Extract the (x, y) coordinate from the center of the cell holding the provided text.  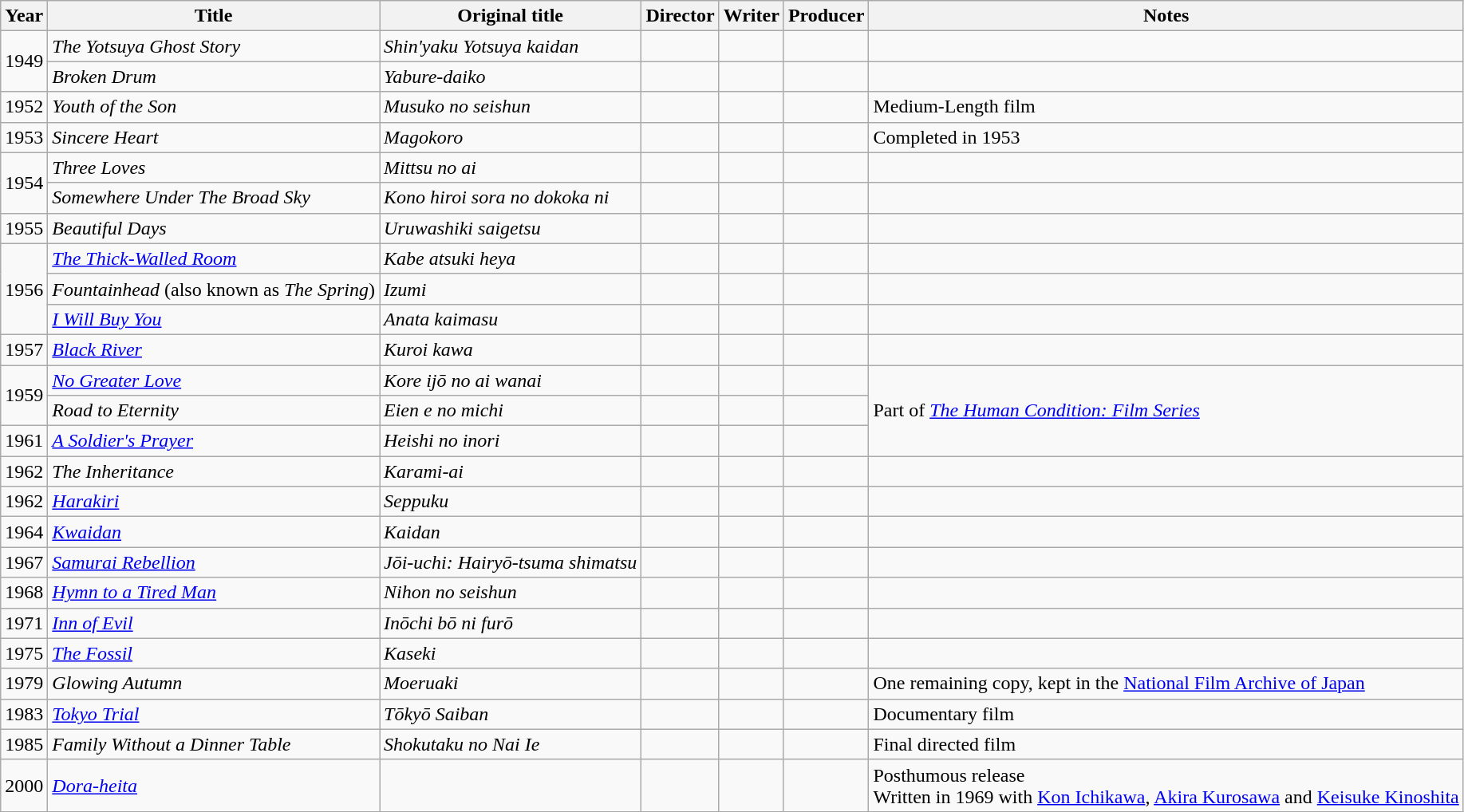
1971 (24, 623)
Documentary film (1166, 714)
1975 (24, 653)
Uruwashiki saigetsu (511, 228)
Fountainhead (also known as The Spring) (214, 289)
Kaseki (511, 653)
Nihon no seishun (511, 593)
1968 (24, 593)
Original title (511, 16)
Moeruaki (511, 684)
1983 (24, 714)
1954 (24, 183)
I Will Buy You (214, 319)
The Inheritance (214, 471)
1959 (24, 396)
Mittsu no ai (511, 168)
Youth of the Son (214, 107)
Posthumous releaseWritten in 1969 with Kon Ichikawa, Akira Kurosawa and Keisuke Kinoshita (1166, 785)
Final directed film (1166, 744)
Dora-heita (214, 785)
Kaidan (511, 532)
Shokutaku no Nai Ie (511, 744)
1953 (24, 137)
Tōkyō Saiban (511, 714)
Producer (827, 16)
Broken Drum (214, 77)
Notes (1166, 16)
1979 (24, 684)
Family Without a Dinner Table (214, 744)
Year (24, 16)
Yabure-daiko (511, 77)
Musuko no seishun (511, 107)
1961 (24, 441)
Harakiri (214, 502)
Glowing Autumn (214, 684)
Samurai Rebellion (214, 562)
Part of The Human Condition: Film Series (1166, 411)
Anata kaimasu (511, 319)
No Greater Love (214, 380)
Kuroi kawa (511, 349)
Three Loves (214, 168)
1956 (24, 289)
Somewhere Under The Broad Sky (214, 198)
Beautiful Days (214, 228)
Inn of Evil (214, 623)
1964 (24, 532)
Izumi (511, 289)
Director (680, 16)
1952 (24, 107)
Writer (752, 16)
1967 (24, 562)
Completed in 1953 (1166, 137)
Title (214, 16)
Black River (214, 349)
Inōchi bō ni furō (511, 623)
2000 (24, 785)
Road to Eternity (214, 411)
The Fossil (214, 653)
1985 (24, 744)
One remaining copy, kept in the National Film Archive of Japan (1166, 684)
Shin'yaku Yotsuya kaidan (511, 46)
Kore ijō no ai wanai (511, 380)
Tokyo Trial (214, 714)
1957 (24, 349)
Kabe atsuki heya (511, 258)
Medium-Length film (1166, 107)
Jōi-uchi: Hairyō-tsuma shimatsu (511, 562)
The Thick-Walled Room (214, 258)
Magokoro (511, 137)
1955 (24, 228)
Kwaidan (214, 532)
Hymn to a Tired Man (214, 593)
The Yotsuya Ghost Story (214, 46)
Heishi no inori (511, 441)
Kono hiroi sora no dokoka ni (511, 198)
Karami-ai (511, 471)
Sincere Heart (214, 137)
A Soldier's Prayer (214, 441)
1949 (24, 61)
Eien e no michi (511, 411)
Seppuku (511, 502)
